Scan for the cell matching the given text and deliver its (x, y) coordinate at center. 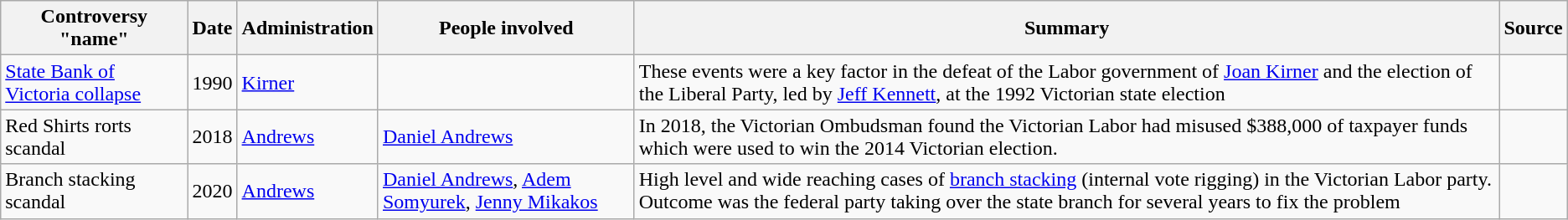
Daniel Andrews (506, 137)
1990 (213, 82)
Kirner (307, 82)
Date (213, 28)
In 2018, the Victorian Ombudsman found the Victorian Labor had misused $388,000 of taxpayer funds which were used to win the 2014 Victorian election. (1067, 137)
2018 (213, 137)
Red Shirts rorts scandal (94, 137)
Branch stacking scandal (94, 191)
Controversy "name" (94, 28)
State Bank of Victoria collapse (94, 82)
2020 (213, 191)
Daniel Andrews, Adem Somyurek, Jenny Mikakos (506, 191)
Source (1533, 28)
Administration (307, 28)
Summary (1067, 28)
People involved (506, 28)
